Identify which cell holds the provided text, then report its [x, y] central coordinate. 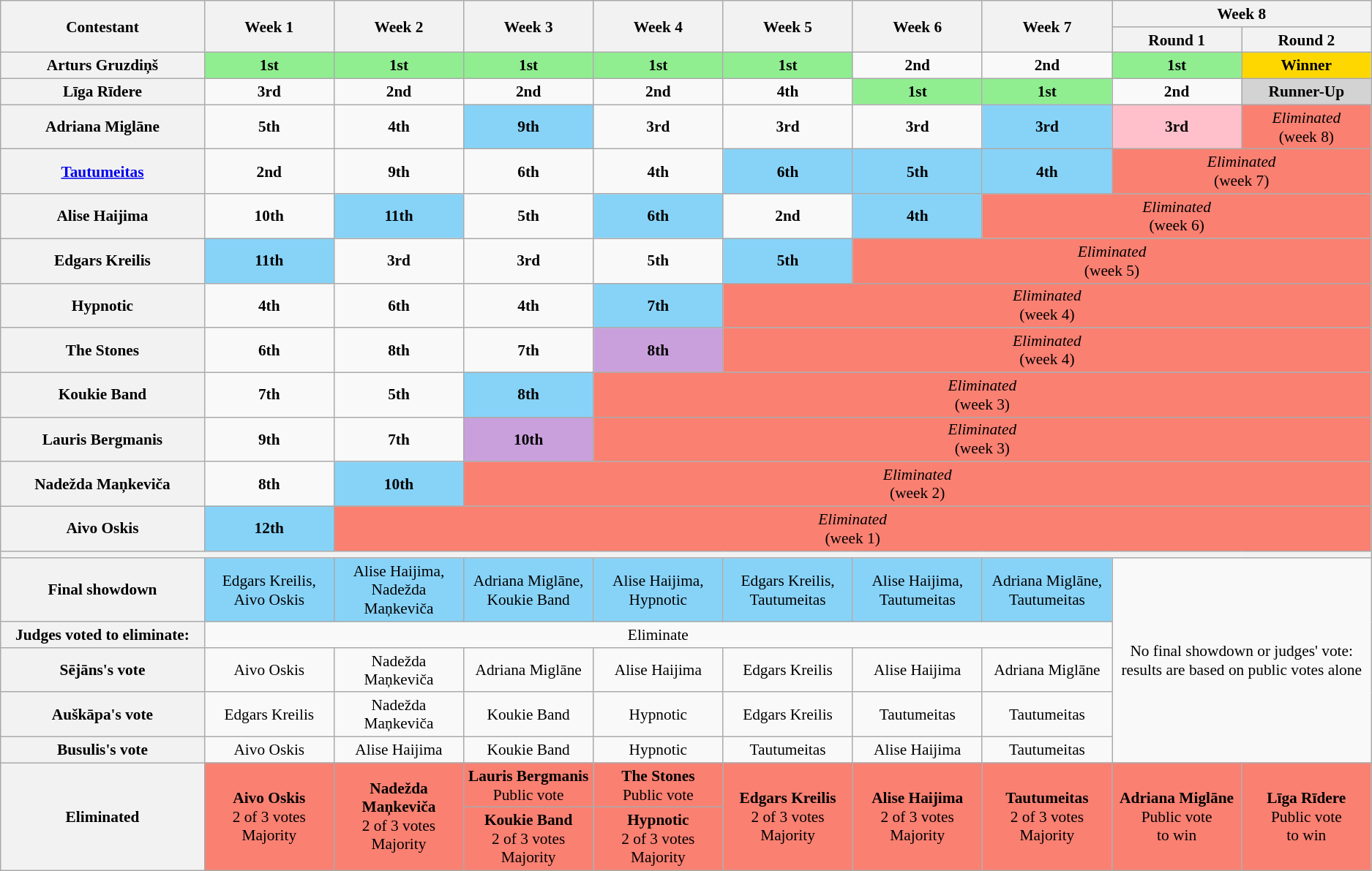
Week 5 [787, 26]
Hypnotic2 of 3 votesMajority [659, 840]
Edgars Kreilis,Tautumeitas [787, 589]
No final showdown or judges' vote:results are based on public votes alone [1242, 660]
Edgars Kreilis2 of 3 votesMajority [787, 817]
Alise Haijima,Tautumeitas [918, 589]
Week 3 [528, 26]
Alise Haijima,Nadežda Maņkeviča [398, 589]
Round 1 [1177, 40]
Lauris Bergmanis [102, 439]
Winner [1307, 66]
Eliminated [102, 817]
Judges voted to eliminate: [102, 635]
Edgars Kreilis,Aivo Oskis [269, 589]
Week 7 [1046, 26]
Eliminated(week 2) [918, 484]
Nadežda Maņkeviča2 of 3 votesMajority [398, 817]
Adriana Miglāne,Koukie Band [528, 589]
Līga RīderePublic voteto win [1307, 817]
Eliminated(week 7) [1242, 171]
Adriana Miglāne,Tautumeitas [1046, 589]
Contestant [102, 26]
Week 6 [918, 26]
12th [269, 528]
Week 4 [659, 26]
Sējāns's vote [102, 670]
Eliminated(week 8) [1307, 127]
The Stones [102, 350]
Final showdown [102, 589]
Alise Haijima,Hypnotic [659, 589]
Busulis's vote [102, 750]
Week 2 [398, 26]
Lauris BergmanisPublic vote [528, 785]
Eliminate [658, 635]
Week 8 [1242, 14]
Arturs Gruzdiņš [102, 66]
The StonesPublic vote [659, 785]
Week 1 [269, 26]
Runner-Up [1307, 92]
Eliminated(week 6) [1177, 216]
Aivo Oskis2 of 3 votesMajority [269, 817]
Auškāpa's vote [102, 715]
Alise Haijima2 of 3 votesMajority [918, 817]
Eliminated(week 1) [852, 528]
Round 2 [1307, 40]
Koukie Band2 of 3 votesMajority [528, 840]
Adriana MiglānePublic voteto win [1177, 817]
Tautumeitas2 of 3 votesMajority [1046, 817]
Līga Rīdere [102, 92]
Eliminated(week 5) [1112, 260]
